Capture the cell that displays the provided text and extract its (X, Y) central coordinate. 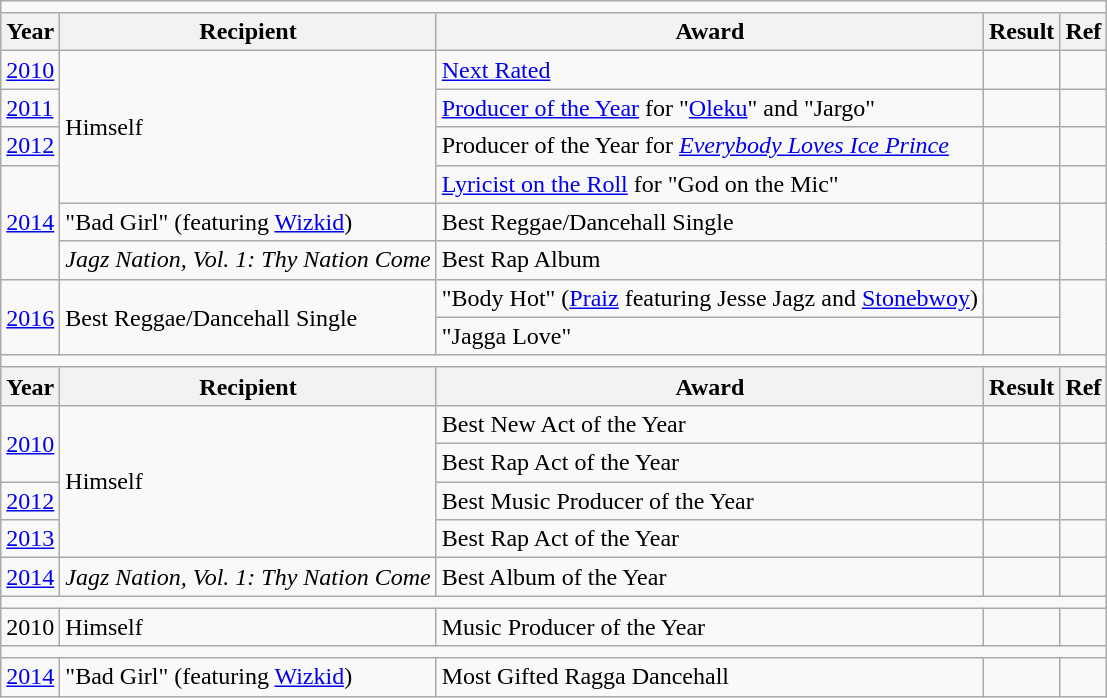
Best Rap Album (710, 260)
"Jagga Love" (710, 336)
2016 (30, 317)
Best New Act of the Year (710, 424)
Most Gifted Ragga Dancehall (710, 677)
Best Music Producer of the Year (710, 501)
2013 (30, 539)
2011 (30, 108)
Lyricist on the Roll for "God on the Mic" (710, 184)
Best Album of the Year (710, 577)
Music Producer of the Year (710, 627)
"Body Hot" (Praiz featuring Jesse Jagz and Stonebwoy) (710, 298)
Producer of the Year for Everybody Loves Ice Prince (710, 146)
Next Rated (710, 70)
Producer of the Year for "Oleku" and "Jargo" (710, 108)
